Extract the (X, Y) coordinate from the center of the cell holding the provided text.  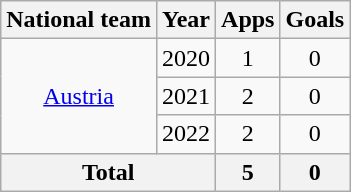
Year (186, 20)
Austria (79, 96)
1 (248, 58)
2021 (186, 96)
Total (108, 172)
2020 (186, 58)
Goals (315, 20)
5 (248, 172)
National team (79, 20)
2022 (186, 134)
Apps (248, 20)
